Provide the [x, y] coordinate of the cell's center where the given text is located.  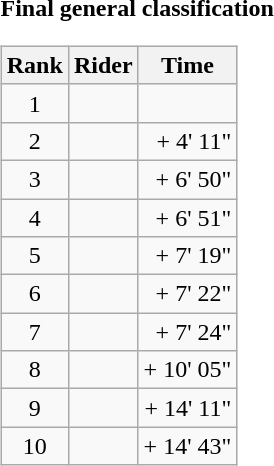
+ 10' 05" [188, 370]
2 [34, 141]
9 [34, 408]
+ 6' 50" [188, 179]
8 [34, 370]
+ 14' 43" [188, 446]
+ 4' 11" [188, 141]
7 [34, 332]
Rider [103, 65]
5 [34, 256]
6 [34, 294]
Time [188, 65]
Rank [34, 65]
+ 6' 51" [188, 217]
10 [34, 446]
+ 14' 11" [188, 408]
+ 7' 22" [188, 294]
1 [34, 103]
4 [34, 217]
+ 7' 19" [188, 256]
3 [34, 179]
+ 7' 24" [188, 332]
